Pinpoint the cell where the given text exists, returning its (X, Y) midpoint coordinate. 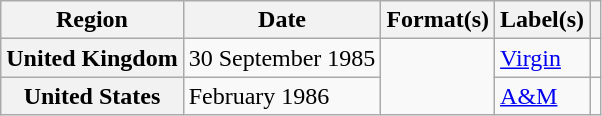
Format(s) (438, 20)
Date (282, 20)
United Kingdom (92, 58)
30 September 1985 (282, 58)
February 1986 (282, 96)
Virgin (542, 58)
A&M (542, 96)
Region (92, 20)
Label(s) (542, 20)
United States (92, 96)
